Identify which cell holds the provided text, then report its [x, y] central coordinate. 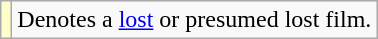
Denotes a lost or presumed lost film. [194, 20]
